Find where the given text appears and provide that cell's center as (x, y) coordinate. 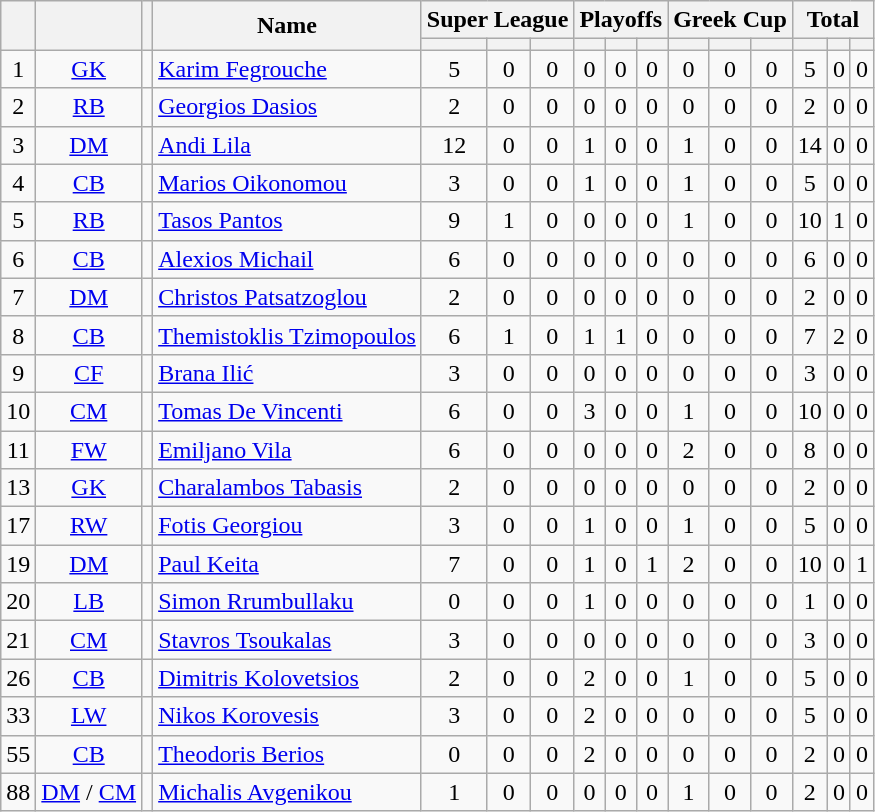
Total (832, 20)
FW (89, 449)
Marios Oikonomou (288, 183)
4 (18, 183)
Theodoris Berios (288, 754)
LW (89, 716)
13 (18, 488)
Andi Lila (288, 145)
21 (18, 640)
RW (89, 526)
Super League (498, 20)
Fotis Georgiou (288, 526)
LB (89, 602)
Playoffs (621, 20)
CF (89, 373)
Themistoklis Tzimopoulos (288, 335)
14 (810, 145)
Stavros Tsoukalas (288, 640)
Christos Patsatzoglou (288, 297)
88 (18, 792)
Paul Keita (288, 564)
26 (18, 678)
12 (454, 145)
Michalis Avgenikou (288, 792)
11 (18, 449)
Karim Fegrouche (288, 69)
Tasos Pantos (288, 221)
19 (18, 564)
20 (18, 602)
Name (288, 26)
Nikos Korovesis (288, 716)
Brana Ilić (288, 373)
Georgios Dasios (288, 107)
Emiljano Vila (288, 449)
33 (18, 716)
17 (18, 526)
Simon Rrumbullaku (288, 602)
Dimitris Kolovetsios (288, 678)
Charalambos Tabasis (288, 488)
Tomas De Vincenti (288, 411)
Alexios Michail (288, 259)
55 (18, 754)
DM / CM (89, 792)
Greek Cup (730, 20)
